Provide the [x, y] coordinate of the cell's center where the given text is located.  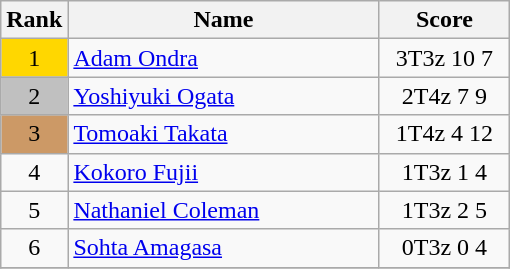
1T3z 1 4 [444, 172]
1T4z 4 12 [444, 134]
Yoshiyuki Ogata [224, 96]
1 [34, 58]
2T4z 7 9 [444, 96]
5 [34, 210]
4 [34, 172]
Kokoro Fujii [224, 172]
6 [34, 248]
2 [34, 96]
Nathaniel Coleman [224, 210]
Name [224, 20]
3 [34, 134]
1T3z 2 5 [444, 210]
Score [444, 20]
Tomoaki Takata [224, 134]
0T3z 0 4 [444, 248]
Sohta Amagasa [224, 248]
Adam Ondra [224, 58]
3T3z 10 7 [444, 58]
Rank [34, 20]
